Identify which cell holds the provided text, then report its (X, Y) central coordinate. 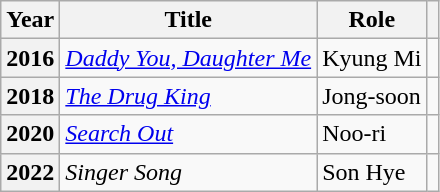
Jong-soon (372, 96)
Noo-ri (372, 134)
Daddy You, Daughter Me (188, 58)
Singer Song (188, 172)
Year (30, 20)
Title (188, 20)
Role (372, 20)
2020 (30, 134)
Search Out (188, 134)
The Drug King (188, 96)
2018 (30, 96)
Son Hye (372, 172)
Kyung Mi (372, 58)
2022 (30, 172)
2016 (30, 58)
